Return (X, Y) of the center of cell containing provided text 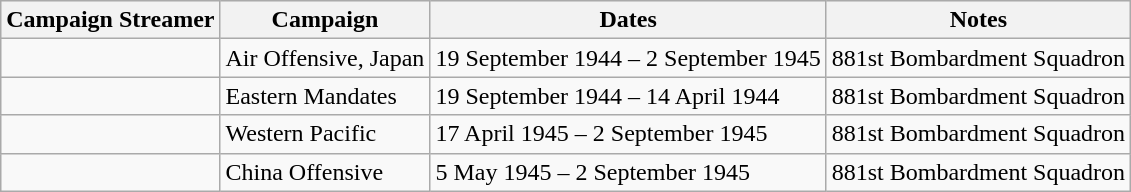
Air Offensive, Japan (325, 58)
Notes (978, 20)
Eastern Mandates (325, 96)
Dates (628, 20)
China Offensive (325, 172)
5 May 1945 – 2 September 1945 (628, 172)
19 September 1944 – 2 September 1945 (628, 58)
Western Pacific (325, 134)
Campaign Streamer (110, 20)
Campaign (325, 20)
17 April 1945 – 2 September 1945 (628, 134)
19 September 1944 – 14 April 1944 (628, 96)
